Locate the cell with the specified text and output its [X, Y] center coordinate. 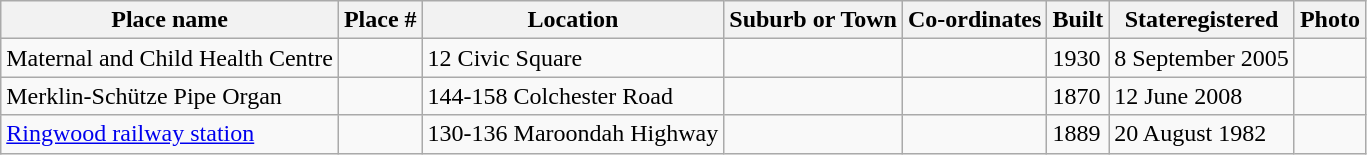
1930 [1078, 58]
Place # [380, 20]
Place name [170, 20]
Location [573, 20]
12 Civic Square [573, 58]
Ringwood railway station [170, 134]
Stateregistered [1202, 20]
130-136 Maroondah Highway [573, 134]
144-158 Colchester Road [573, 96]
20 August 1982 [1202, 134]
1870 [1078, 96]
Maternal and Child Health Centre [170, 58]
12 June 2008 [1202, 96]
Merklin-Schütze Pipe Organ [170, 96]
1889 [1078, 134]
Co-ordinates [975, 20]
Built [1078, 20]
Photo [1330, 20]
Suburb or Town [814, 20]
8 September 2005 [1202, 58]
